Provide the (X, Y) coordinate of the cell's center where the given text is located.  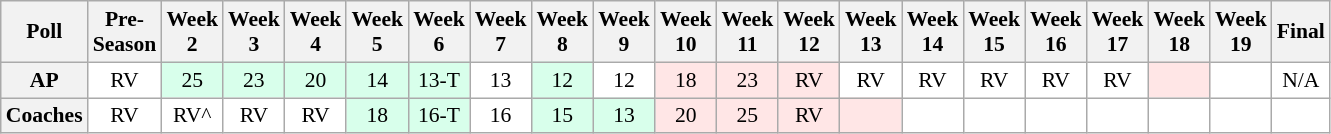
16-T (439, 116)
15 (562, 116)
Week7 (501, 32)
N/A (1301, 80)
AP (44, 80)
Week8 (562, 32)
13-T (439, 80)
Week19 (1241, 32)
Week17 (1118, 32)
RV^ (192, 116)
Week2 (192, 32)
Week6 (439, 32)
16 (501, 116)
Final (1301, 32)
Week11 (748, 32)
Pre-Season (125, 32)
Week9 (624, 32)
Week15 (994, 32)
Week12 (809, 32)
Week10 (686, 32)
Week13 (871, 32)
14 (377, 80)
Week5 (377, 32)
Week4 (316, 32)
Week16 (1056, 32)
Week14 (933, 32)
Week3 (254, 32)
Week18 (1179, 32)
Poll (44, 32)
Coaches (44, 116)
